Return the [X, Y] coordinate for the center point of the cell that contains the specified text.  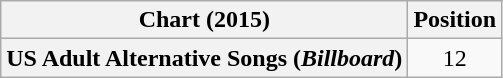
Position [455, 20]
US Adult Alternative Songs (Billboard) [204, 58]
12 [455, 58]
Chart (2015) [204, 20]
